Determine the [x, y] coordinate at the center of the cell enclosing the given text.  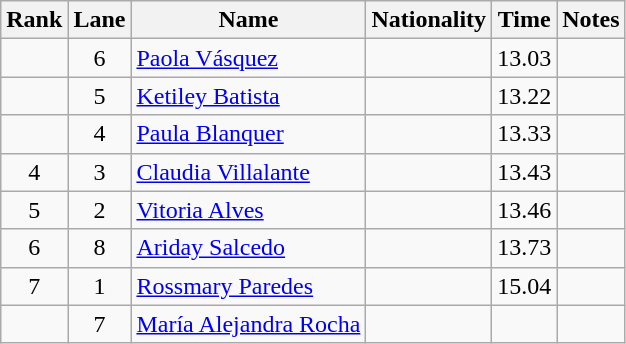
15.04 [524, 286]
13.33 [524, 134]
Rank [34, 20]
Rossmary Paredes [248, 286]
Notes [591, 20]
2 [100, 210]
Ariday Salcedo [248, 248]
1 [100, 286]
Paula Blanquer [248, 134]
13.46 [524, 210]
Name [248, 20]
Nationality [429, 20]
Paola Vásquez [248, 58]
Lane [100, 20]
Ketiley Batista [248, 96]
13.43 [524, 172]
8 [100, 248]
Vitoria Alves [248, 210]
13.73 [524, 248]
Time [524, 20]
13.22 [524, 96]
María Alejandra Rocha [248, 324]
Claudia Villalante [248, 172]
3 [100, 172]
13.03 [524, 58]
